Pinpoint the cell where the given text exists, returning its [X, Y] midpoint coordinate. 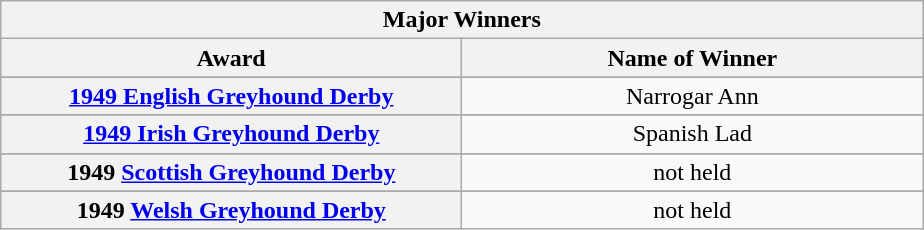
Award [232, 58]
Name of Winner [692, 58]
Spanish Lad [692, 134]
1949 Scottish Greyhound Derby [232, 172]
1949 English Greyhound Derby [232, 96]
Narrogar Ann [692, 96]
1949 Welsh Greyhound Derby [232, 210]
Major Winners [462, 20]
1949 Irish Greyhound Derby [232, 134]
